Extract the (x, y) coordinate from the center of the cell holding the provided text.  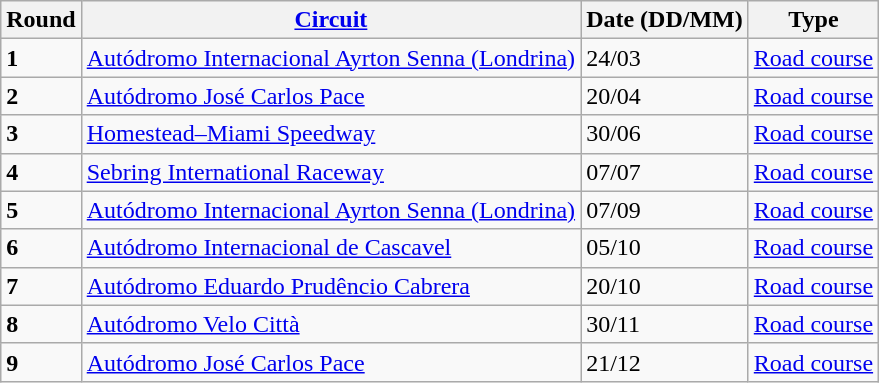
4 (41, 172)
Homestead–Miami Speedway (330, 134)
9 (41, 362)
Autódromo Internacional de Cascavel (330, 248)
30/06 (665, 134)
Type (813, 20)
1 (41, 58)
Autódromo Velo Città (330, 324)
Round (41, 20)
Date (DD/MM) (665, 20)
30/11 (665, 324)
2 (41, 96)
7 (41, 286)
20/04 (665, 96)
6 (41, 248)
20/10 (665, 286)
8 (41, 324)
3 (41, 134)
24/03 (665, 58)
07/07 (665, 172)
05/10 (665, 248)
Circuit (330, 20)
5 (41, 210)
Autódromo Eduardo Prudêncio Cabrera (330, 286)
21/12 (665, 362)
07/09 (665, 210)
Sebring International Raceway (330, 172)
